Provide the [x, y] coordinate of the cell's center where the given text is located.  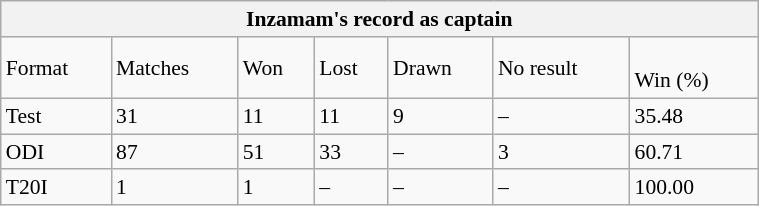
Matches [174, 68]
Inzamam's record as captain [380, 19]
Lost [351, 68]
Win (%) [694, 68]
Won [276, 68]
87 [174, 152]
No result [562, 68]
100.00 [694, 187]
Test [56, 116]
ODI [56, 152]
T20I [56, 187]
Format [56, 68]
51 [276, 152]
33 [351, 152]
60.71 [694, 152]
35.48 [694, 116]
Drawn [440, 68]
3 [562, 152]
31 [174, 116]
9 [440, 116]
